Provide the [x, y] coordinate of the cell's center where the given text is located.  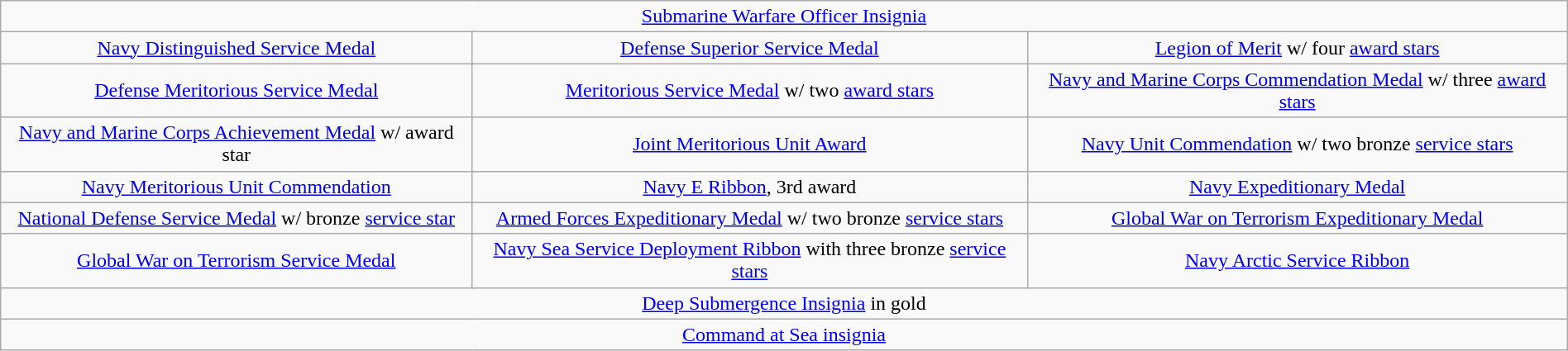
National Defense Service Medal w/ bronze service star [237, 218]
Command at Sea insignia [784, 334]
Defense Superior Service Medal [749, 48]
Submarine Warfare Officer Insignia [784, 17]
Navy Distinguished Service Medal [237, 48]
Defense Meritorious Service Medal [237, 91]
Navy and Marine Corps Commendation Medal w/ three award stars [1297, 91]
Deep Submergence Insignia in gold [784, 303]
Navy Meritorious Unit Commendation [237, 187]
Navy Unit Commendation w/ two bronze service stars [1297, 144]
Navy Sea Service Deployment Ribbon with three bronze service stars [749, 261]
Global War on Terrorism Expeditionary Medal [1297, 218]
Armed Forces Expeditionary Medal w/ two bronze service stars [749, 218]
Meritorious Service Medal w/ two award stars [749, 91]
Navy Arctic Service Ribbon [1297, 261]
Navy E Ribbon, 3rd award [749, 187]
Legion of Merit w/ four award stars [1297, 48]
Global War on Terrorism Service Medal [237, 261]
Joint Meritorious Unit Award [749, 144]
Navy Expeditionary Medal [1297, 187]
Navy and Marine Corps Achievement Medal w/ award star [237, 144]
